Capture the cell that displays the provided text and extract its (x, y) central coordinate. 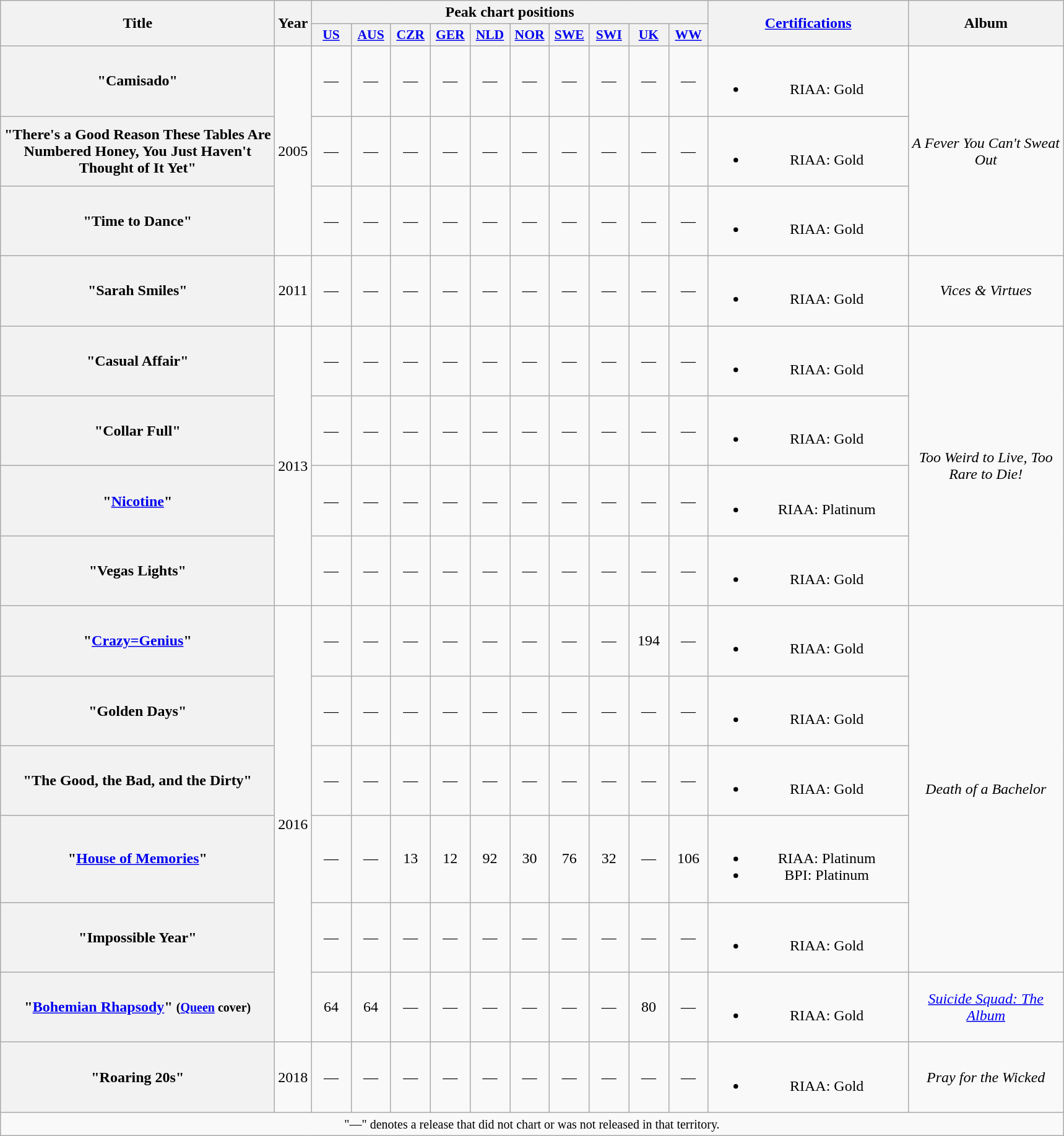
"—" denotes a release that did not chart or was not released in that territory. (532, 1124)
80 (649, 1007)
RIAA: Platinum (808, 501)
"The Good, the Bad, and the Dirty" (137, 781)
RIAA: PlatinumBPI: Platinum (808, 859)
12 (450, 859)
NLD (490, 35)
Certifications (808, 24)
"House of Memories" (137, 859)
Suicide Squad: The Album (985, 1007)
Peak chart positions (510, 12)
US (331, 35)
"Impossible Year" (137, 937)
AUS (371, 35)
106 (688, 859)
"Roaring 20s" (137, 1077)
2005 (293, 151)
76 (569, 859)
"Sarah Smiles" (137, 291)
SWE (569, 35)
SWI (609, 35)
30 (530, 859)
"Time to Dance" (137, 222)
Too Weird to Live, Too Rare to Die! (985, 466)
Vices & Virtues (985, 291)
"Crazy=Genius" (137, 641)
UK (649, 35)
13 (410, 859)
"Casual Affair" (137, 361)
Album (985, 24)
"There's a Good Reason These Tables Are Numbered Honey, You Just Haven't Thought of It Yet" (137, 151)
2018 (293, 1077)
A Fever You Can't Sweat Out (985, 151)
Death of a Bachelor (985, 789)
Pray for the Wicked (985, 1077)
"Golden Days" (137, 710)
"Collar Full" (137, 431)
2016 (293, 824)
"Camisado" (137, 80)
CZR (410, 35)
2011 (293, 291)
Year (293, 24)
WW (688, 35)
GER (450, 35)
32 (609, 859)
2013 (293, 466)
194 (649, 641)
"Bohemian Rhapsody" (Queen cover) (137, 1007)
"Vegas Lights" (137, 570)
NOR (530, 35)
92 (490, 859)
Title (137, 24)
"Nicotine" (137, 501)
